Output the [X, Y] coordinate of the center of the cell containing the given text.  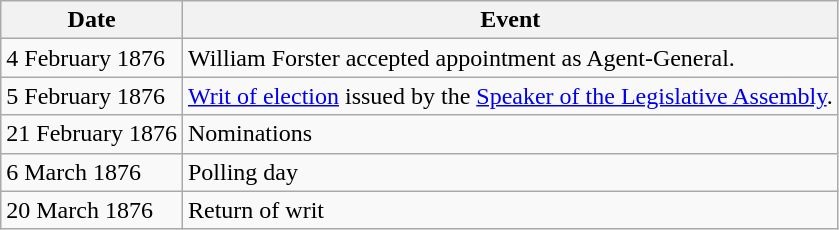
Polling day [510, 172]
Nominations [510, 134]
Writ of election issued by the Speaker of the Legislative Assembly. [510, 96]
6 March 1876 [92, 172]
Return of writ [510, 210]
Date [92, 20]
5 February 1876 [92, 96]
21 February 1876 [92, 134]
20 March 1876 [92, 210]
William Forster accepted appointment as Agent-General. [510, 58]
Event [510, 20]
4 February 1876 [92, 58]
